Return [x, y] of the center of cell containing provided text 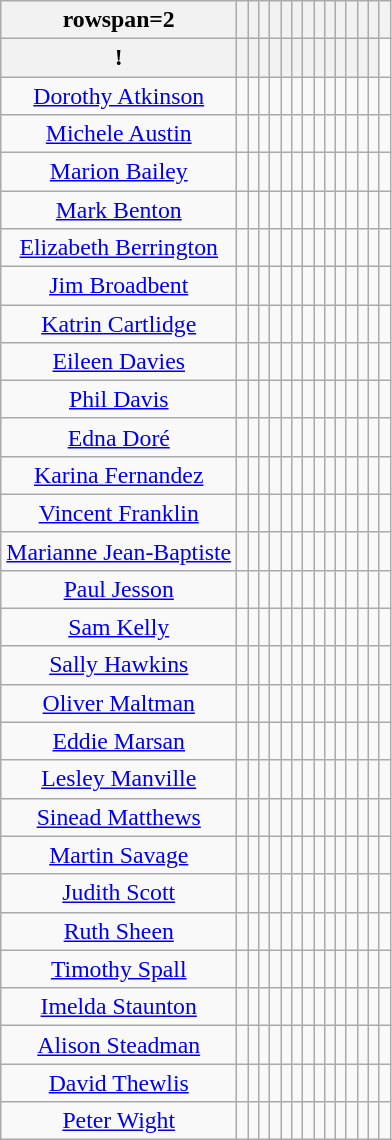
Oliver Maltman [119, 703]
David Thewlis [119, 1083]
rowspan=2 [119, 20]
Elizabeth Berrington [119, 247]
Eileen Davies [119, 361]
Jim Broadbent [119, 285]
Imelda Staunton [119, 1007]
Martin Savage [119, 855]
Mark Benton [119, 209]
Edna Doré [119, 437]
Karina Fernandez [119, 475]
Michele Austin [119, 133]
Ruth Sheen [119, 931]
Peter Wight [119, 1121]
Paul Jesson [119, 589]
Eddie Marsan [119, 741]
Vincent Franklin [119, 513]
Katrin Cartlidge [119, 323]
Sam Kelly [119, 627]
Sally Hawkins [119, 665]
Timothy Spall [119, 969]
Dorothy Atkinson [119, 96]
Marion Bailey [119, 171]
Judith Scott [119, 893]
Alison Steadman [119, 1045]
Phil Davis [119, 399]
Lesley Manville [119, 779]
Sinead Matthews [119, 817]
Marianne Jean-Baptiste [119, 551]
! [119, 58]
